Provide the [x, y] coordinate of the cell's center where the given text is located.  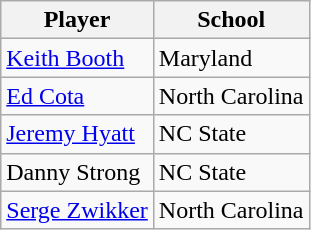
Ed Cota [78, 96]
Danny Strong [78, 172]
Player [78, 20]
Maryland [231, 58]
Keith Booth [78, 58]
School [231, 20]
Serge Zwikker [78, 210]
Jeremy Hyatt [78, 134]
